Return (X, Y) of the center of cell containing provided text 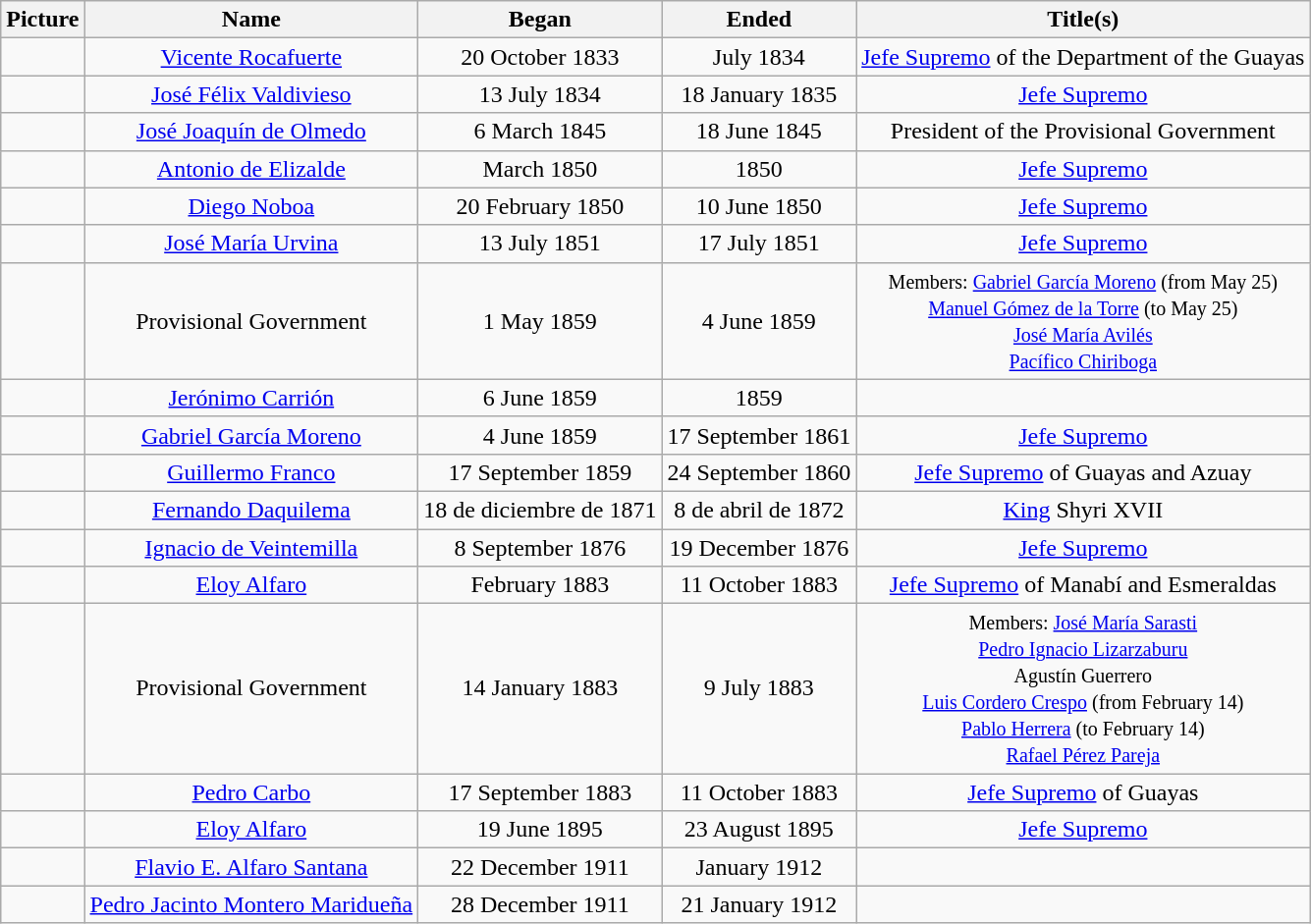
February 1883 (540, 585)
Title(s) (1083, 20)
17 July 1851 (759, 244)
Jerónimo Carrión (251, 398)
1859 (759, 398)
Pedro Carbo (251, 792)
Jefe Supremo of Guayas (1083, 792)
6 June 1859 (540, 398)
13 July 1851 (540, 244)
17 September 1861 (759, 435)
Antonio de Elizalde (251, 169)
King Shyri XVII (1083, 510)
1850 (759, 169)
18 January 1835 (759, 94)
Vicente Rocafuerte (251, 57)
8 September 1876 (540, 547)
Ignacio de Veintemilla (251, 547)
Guillermo Franco (251, 472)
Fernando Daquilema (251, 510)
13 July 1834 (540, 94)
January 1912 (759, 867)
23 August 1895 (759, 830)
Flavio E. Alfaro Santana (251, 867)
Jefe Supremo of Manabí and Esmeraldas (1083, 585)
21 January 1912 (759, 904)
Jefe Supremo of the Department of the Guayas (1083, 57)
6 March 1845 (540, 132)
17 September 1859 (540, 472)
Pedro Jacinto Montero Maridueña (251, 904)
March 1850 (540, 169)
20 October 1833 (540, 57)
July 1834 (759, 57)
18 de diciembre de 1871 (540, 510)
Picture (43, 20)
Name (251, 20)
22 December 1911 (540, 867)
17 September 1883 (540, 792)
10 June 1850 (759, 206)
28 December 1911 (540, 904)
8 de abril de 1872 (759, 510)
18 June 1845 (759, 132)
Jefe Supremo of Guayas and Azuay (1083, 472)
19 June 1895 (540, 830)
José María Urvina (251, 244)
14 January 1883 (540, 689)
24 September 1860 (759, 472)
20 February 1850 (540, 206)
Began (540, 20)
9 July 1883 (759, 689)
Diego Noboa (251, 206)
1 May 1859 (540, 320)
Members: Gabriel García Moreno (from May 25)Manuel Gómez de la Torre (to May 25)José María AvilésPacífico Chiriboga (1083, 320)
José Joaquín de Olmedo (251, 132)
19 December 1876 (759, 547)
Ended (759, 20)
Gabriel García Moreno (251, 435)
José Félix Valdivieso (251, 94)
President of the Provisional Government (1083, 132)
